Return the (X, Y) coordinate for the center point of the cell that contains the specified text.  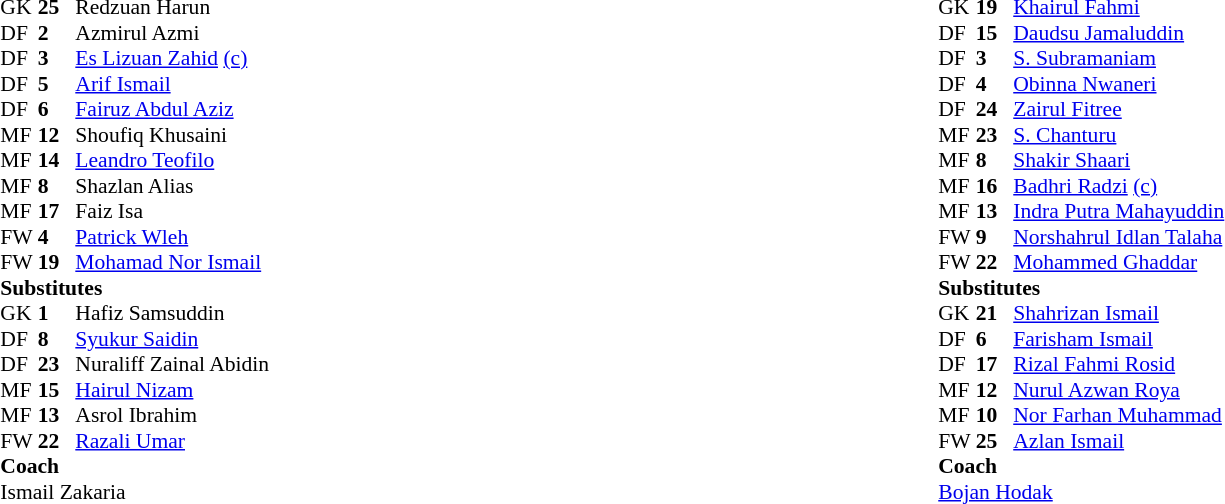
Syukur Saidin (172, 339)
Asrol Ibrahim (172, 415)
Nurul Azwan Roya (1118, 390)
21 (995, 313)
S. Subramaniam (1118, 59)
Nor Farhan Muhammad (1118, 415)
Arif Ismail (172, 84)
Hairul Nizam (172, 390)
Rizal Fahmi Rosid (1118, 365)
Nuraliff Zainal Abidin (172, 365)
2 (57, 33)
Shakir Shaari (1118, 161)
Farisham Ismail (1118, 339)
25 (995, 441)
16 (995, 186)
Azmirul Azmi (172, 33)
Shazlan Alias (172, 186)
Fairuz Abdul Aziz (172, 109)
Mohamad Nor Ismail (172, 263)
Patrick Wleh (172, 237)
Zairul Fitree (1118, 109)
19 (57, 263)
Daudsu Jamaluddin (1118, 33)
Razali Umar (172, 441)
Hafiz Samsuddin (172, 313)
Mohammed Ghaddar (1118, 263)
Azlan Ismail (1118, 441)
24 (995, 109)
1 (57, 313)
14 (57, 161)
9 (995, 237)
Es Lizuan Zahid (c) (172, 59)
Shahrizan Ismail (1118, 313)
Obinna Nwaneri (1118, 84)
Faiz Isa (172, 211)
S. Chanturu (1118, 135)
Shoufiq Khusaini (172, 135)
Indra Putra Mahayuddin (1118, 211)
Norshahrul Idlan Talaha (1118, 237)
Badhri Radzi (c) (1118, 186)
5 (57, 84)
Leandro Teofilo (172, 161)
10 (995, 415)
